Locate the cell with the specified text and output its [x, y] center coordinate. 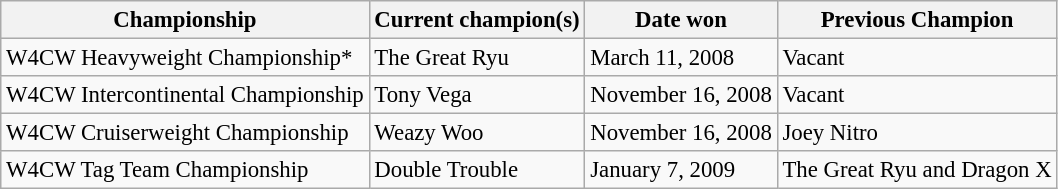
W4CW Cruiserweight Championship [185, 133]
Previous Champion [917, 20]
Double Trouble [477, 170]
The Great Ryu and Dragon X [917, 170]
March 11, 2008 [681, 58]
Weazy Woo [477, 133]
Current champion(s) [477, 20]
W4CW Heavyweight Championship* [185, 58]
The Great Ryu [477, 58]
Tony Vega [477, 95]
W4CW Intercontinental Championship [185, 95]
Date won [681, 20]
Championship [185, 20]
W4CW Tag Team Championship [185, 170]
Joey Nitro [917, 133]
January 7, 2009 [681, 170]
